Return (X, Y) of the center of cell containing provided text 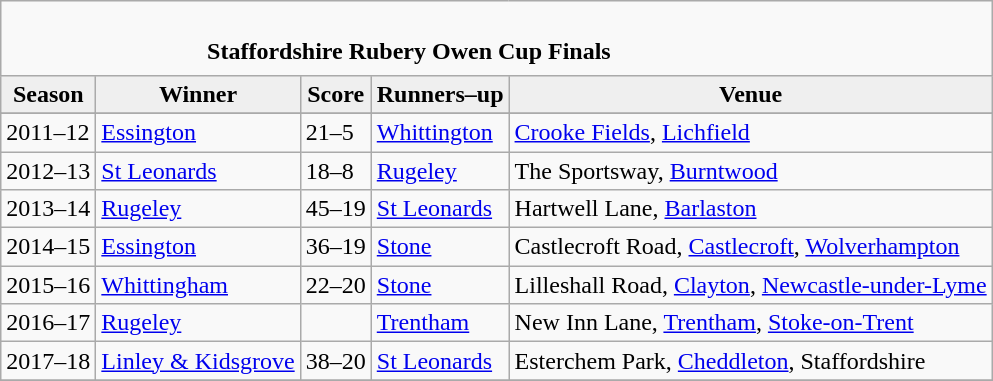
2013–14 (48, 209)
Crooke Fields, Lichfield (750, 132)
38–20 (336, 361)
Winner (198, 94)
22–20 (336, 285)
Hartwell Lane, Barlaston (750, 209)
Venue (750, 94)
36–19 (336, 247)
Linley & Kidsgrove (198, 361)
The Sportsway, Burntwood (750, 171)
45–19 (336, 209)
Esterchem Park, Cheddleton, Staffordshire (750, 361)
2012–13 (48, 171)
2011–12 (48, 132)
Season (48, 94)
New Inn Lane, Trentham, Stoke-on-Trent (750, 323)
21–5 (336, 132)
2016–17 (48, 323)
Castlecroft Road, Castlecroft, Wolverhampton (750, 247)
2017–18 (48, 361)
Whittington (440, 132)
Runners–up (440, 94)
Lilleshall Road, Clayton, Newcastle-under-Lyme (750, 285)
2014–15 (48, 247)
Trentham (440, 323)
18–8 (336, 171)
Score (336, 94)
2015–16 (48, 285)
Whittingham (198, 285)
